Return the [x, y] coordinate for the center point of the cell that contains the specified text.  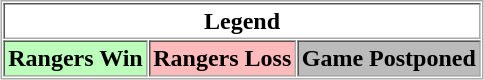
Rangers Win [76, 58]
Game Postponed [388, 58]
Rangers Loss [222, 58]
Legend [242, 21]
